Determine the (X, Y) coordinate at the center of the cell enclosing the given text.  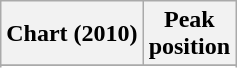
Peakposition (189, 34)
Chart (2010) (72, 34)
